For the text-containing cell, return its midpoint in [X, Y] coordinate format. 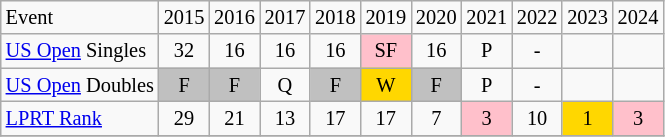
US Open Doubles [80, 85]
10 [537, 118]
29 [184, 118]
W [386, 85]
2024 [638, 17]
2020 [436, 17]
Event [80, 17]
13 [285, 118]
1 [587, 118]
2023 [587, 17]
Q [285, 85]
32 [184, 51]
SF [386, 51]
2022 [537, 17]
2016 [234, 17]
2021 [486, 17]
2017 [285, 17]
21 [234, 118]
LPRT Rank [80, 118]
2015 [184, 17]
2019 [386, 17]
2018 [335, 17]
7 [436, 118]
US Open Singles [80, 51]
